Determine the (X, Y) coordinate at the center of the cell enclosing the given text.  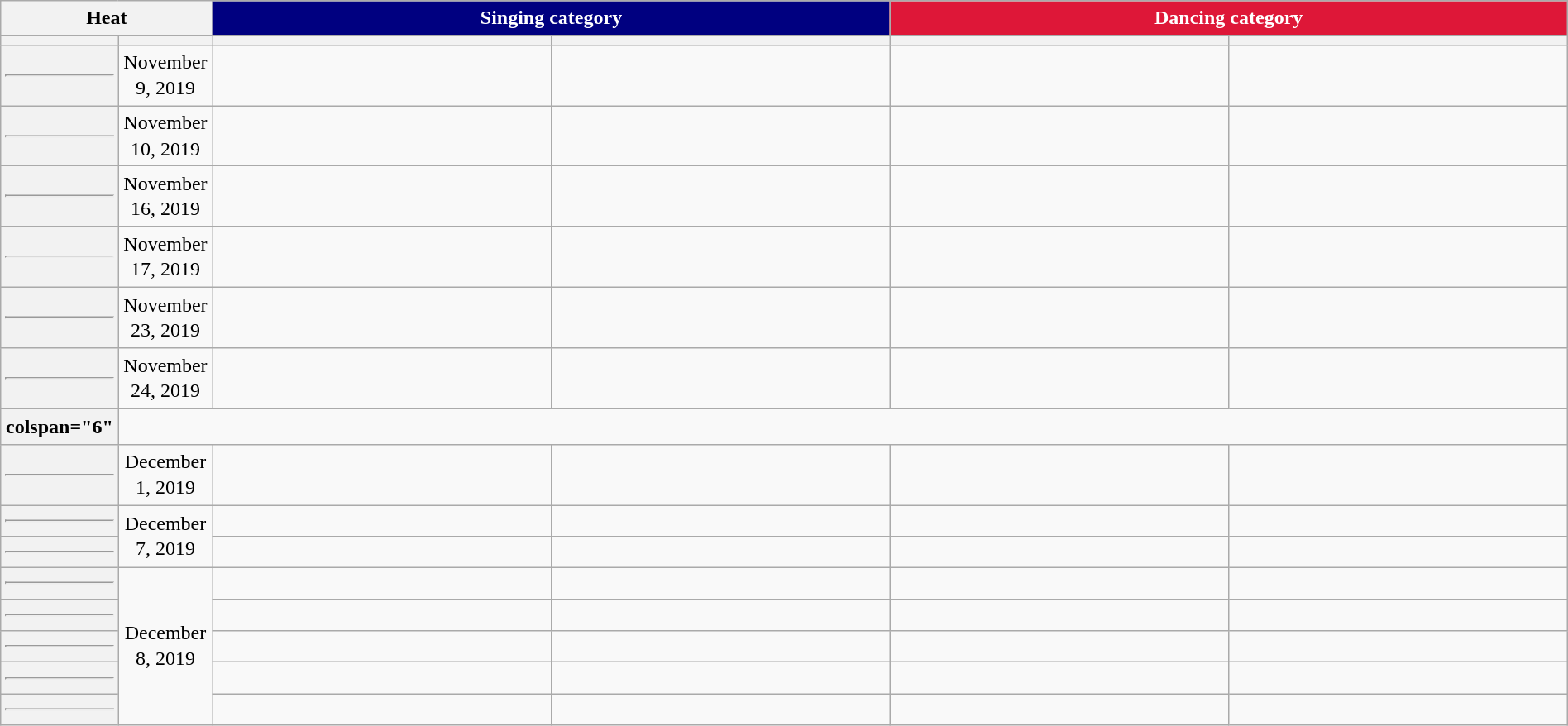
December 1, 2019 (165, 475)
November 17, 2019 (165, 256)
Heat (107, 18)
November 24, 2019 (165, 379)
November 9, 2019 (165, 74)
colspan="6" (60, 427)
December 8, 2019 (165, 647)
Dancing category (1229, 18)
November 23, 2019 (165, 318)
November 10, 2019 (165, 136)
November 16, 2019 (165, 197)
December 7, 2019 (165, 536)
Singing category (551, 18)
